Search for the cell housing the specified text and yield its [x, y] center coordinate. 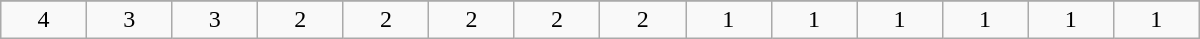
4 [44, 20]
